Search for the cell housing the specified text and yield its (x, y) center coordinate. 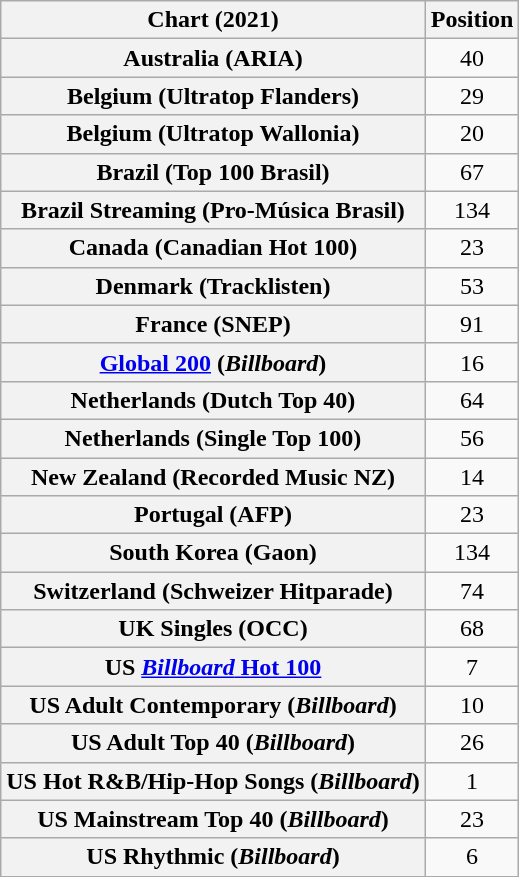
6 (472, 857)
Switzerland (Schweizer Hitparade) (213, 591)
Brazil Streaming (Pro-Música Brasil) (213, 210)
64 (472, 400)
US Billboard Hot 100 (213, 667)
Chart (2021) (213, 20)
US Mainstream Top 40 (Billboard) (213, 819)
56 (472, 438)
US Adult Contemporary (Billboard) (213, 705)
40 (472, 58)
14 (472, 477)
Canada (Canadian Hot 100) (213, 248)
Belgium (Ultratop Wallonia) (213, 134)
10 (472, 705)
20 (472, 134)
7 (472, 667)
1 (472, 781)
16 (472, 362)
Australia (ARIA) (213, 58)
Position (472, 20)
Netherlands (Dutch Top 40) (213, 400)
67 (472, 172)
Global 200 (Billboard) (213, 362)
Denmark (Tracklisten) (213, 286)
Brazil (Top 100 Brasil) (213, 172)
68 (472, 629)
New Zealand (Recorded Music NZ) (213, 477)
UK Singles (OCC) (213, 629)
US Adult Top 40 (Billboard) (213, 743)
74 (472, 591)
South Korea (Gaon) (213, 553)
Belgium (Ultratop Flanders) (213, 96)
26 (472, 743)
53 (472, 286)
Portugal (AFP) (213, 515)
France (SNEP) (213, 324)
US Hot R&B/Hip-Hop Songs (Billboard) (213, 781)
29 (472, 96)
Netherlands (Single Top 100) (213, 438)
91 (472, 324)
US Rhythmic (Billboard) (213, 857)
